Scan for the cell matching the given text and deliver its [X, Y] coordinate at center. 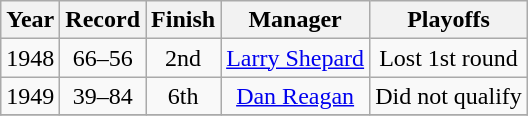
Year [30, 20]
Dan Reagan [296, 96]
Larry Shepard [296, 58]
Record [103, 20]
Lost 1st round [449, 58]
39–84 [103, 96]
2nd [184, 58]
6th [184, 96]
Manager [296, 20]
Did not qualify [449, 96]
Playoffs [449, 20]
1948 [30, 58]
Finish [184, 20]
1949 [30, 96]
66–56 [103, 58]
